Extract the [x, y] coordinate from the center of the cell holding the provided text.  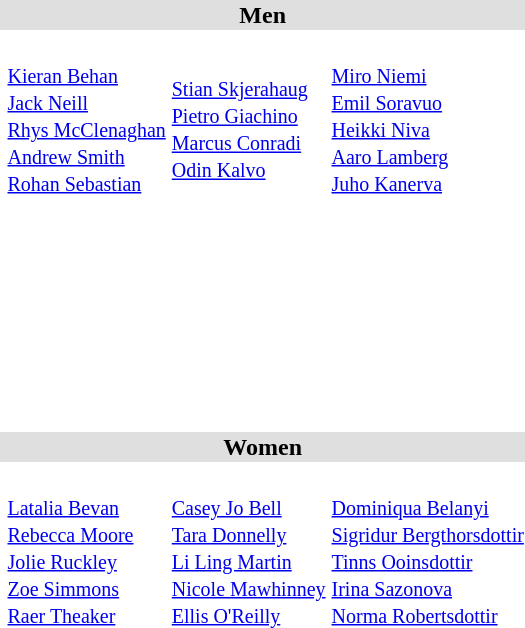
Kieran Behan Jack Neill Rhys McClenaghan Andrew Smith Rohan Sebastian [86, 116]
Stian Skjerahaug Pietro Giachino Marcus Conradi Odin Kalvo [248, 116]
Women [262, 447]
Men [262, 15]
Miro Niemi Emil Soravuo Heikki Niva Aaro Lamberg Juho Kanerva [428, 116]
